For the text-containing cell, return its midpoint in (X, Y) coordinate format. 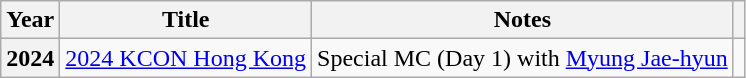
2024 KCON Hong Kong (186, 58)
Year (30, 20)
2024 (30, 58)
Special MC (Day 1) with Myung Jae-hyun (523, 58)
Title (186, 20)
Notes (523, 20)
